Identify which cell holds the provided text, then report its [x, y] central coordinate. 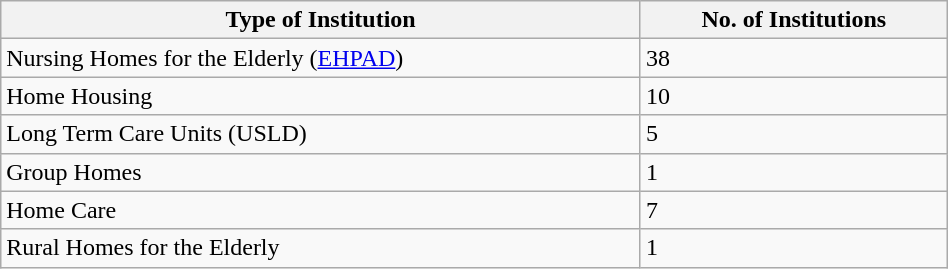
Home Housing [321, 96]
Group Homes [321, 172]
Rural Homes for the Elderly [321, 248]
7 [794, 210]
10 [794, 96]
5 [794, 134]
Type of Institution [321, 20]
Home Care [321, 210]
Long Term Care Units (USLD) [321, 134]
Nursing Homes for the Elderly (EHPAD) [321, 58]
38 [794, 58]
No. of Institutions [794, 20]
